Detect which cell encompasses the target text, then output its (X, Y) center coordinate. 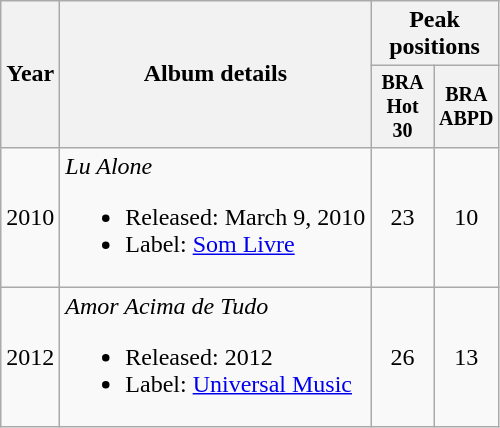
2010 (30, 217)
Peak positions (434, 34)
26 (402, 357)
Lu AloneReleased: March 9, 2010Label: Som Livre (216, 217)
Year (30, 74)
10 (466, 217)
Amor Acima de TudoReleased: 2012Label: Universal Music (216, 357)
13 (466, 357)
BRA ABPD (466, 106)
BRA Hot 30 (402, 106)
2012 (30, 357)
Album details (216, 74)
23 (402, 217)
